Locate the cell with the specified text and output its [X, Y] center coordinate. 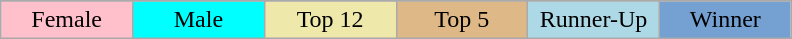
Winner [725, 20]
Runner-Up [594, 20]
Top 12 [330, 20]
Female [67, 20]
Top 5 [462, 20]
Male [199, 20]
